Identify which cell holds the provided text, then report its [x, y] central coordinate. 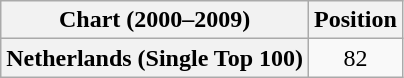
Chart (2000–2009) [155, 20]
82 [356, 58]
Netherlands (Single Top 100) [155, 58]
Position [356, 20]
